Return (x, y) of the center of cell containing provided text 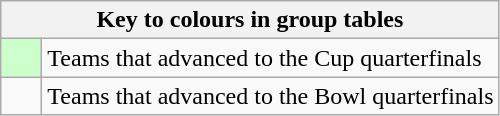
Teams that advanced to the Bowl quarterfinals (270, 96)
Teams that advanced to the Cup quarterfinals (270, 58)
Key to colours in group tables (250, 20)
